Detect which cell encompasses the target text, then output its [X, Y] center coordinate. 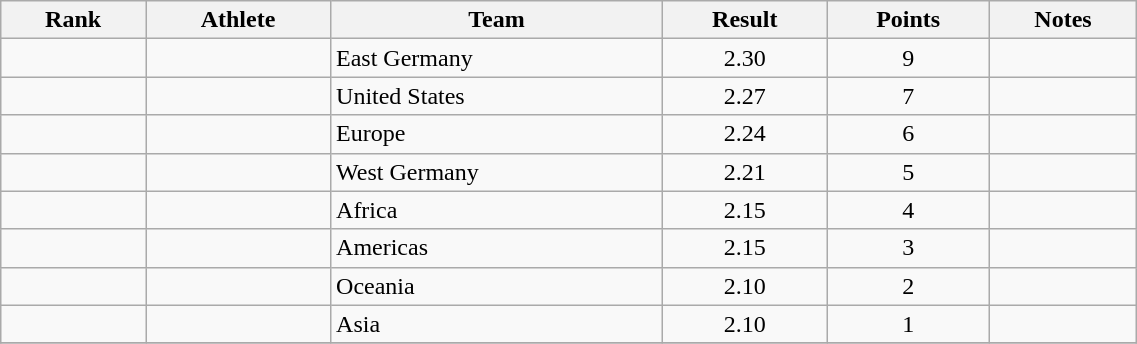
Europe [497, 134]
2.21 [744, 172]
West Germany [497, 172]
Athlete [238, 20]
3 [908, 248]
Points [908, 20]
United States [497, 96]
2.30 [744, 58]
Notes [1063, 20]
East Germany [497, 58]
Americas [497, 248]
2.24 [744, 134]
4 [908, 210]
2.27 [744, 96]
5 [908, 172]
2 [908, 286]
9 [908, 58]
Africa [497, 210]
Result [744, 20]
7 [908, 96]
6 [908, 134]
Rank [74, 20]
1 [908, 324]
Team [497, 20]
Oceania [497, 286]
Asia [497, 324]
